Find where the given text appears and provide that cell's center as (X, Y) coordinate. 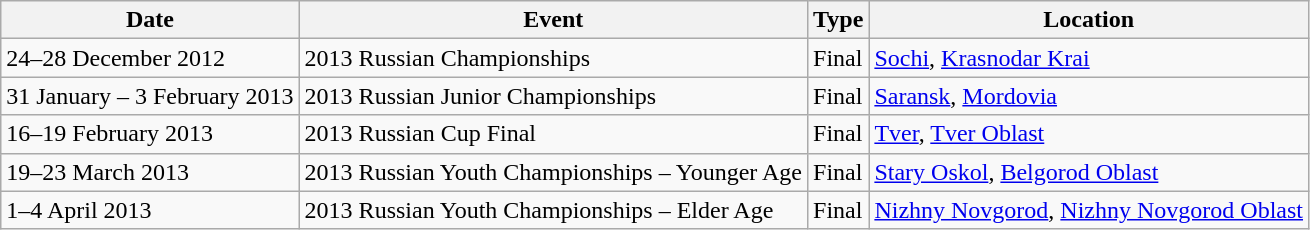
Saransk, Mordovia (1089, 96)
Tver, Tver Oblast (1089, 134)
1–4 April 2013 (150, 210)
Type (838, 20)
24–28 December 2012 (150, 58)
2013 Russian Championships (553, 58)
Location (1089, 20)
2013 Russian Youth Championships – Elder Age (553, 210)
19–23 March 2013 (150, 172)
Date (150, 20)
Stary Oskol, Belgorod Oblast (1089, 172)
2013 Russian Cup Final (553, 134)
Sochi, Krasnodar Krai (1089, 58)
2013 Russian Youth Championships – Younger Age (553, 172)
16–19 February 2013 (150, 134)
Event (553, 20)
2013 Russian Junior Championships (553, 96)
Nizhny Novgorod, Nizhny Novgorod Oblast (1089, 210)
31 January – 3 February 2013 (150, 96)
